Output the (X, Y) coordinate of the center of the cell containing the given text.  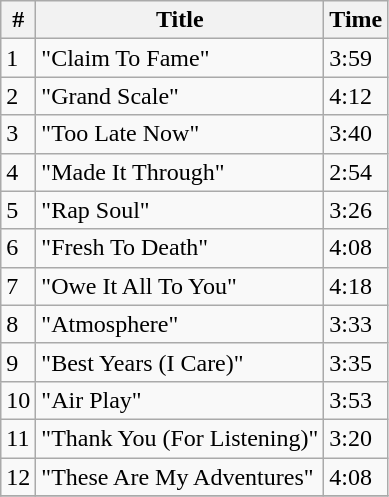
Time (356, 20)
"Too Late Now" (180, 134)
"Thank You (For Listening)" (180, 438)
"Fresh To Death" (180, 248)
11 (18, 438)
3:20 (356, 438)
8 (18, 324)
"Air Play" (180, 400)
4:18 (356, 286)
6 (18, 248)
"Claim To Fame" (180, 58)
# (18, 20)
9 (18, 362)
3:40 (356, 134)
3:26 (356, 210)
7 (18, 286)
3:33 (356, 324)
"Best Years (I Care)" (180, 362)
4:12 (356, 96)
"Grand Scale" (180, 96)
5 (18, 210)
"Made It Through" (180, 172)
"These Are My Adventures" (180, 477)
3 (18, 134)
Title (180, 20)
2:54 (356, 172)
4 (18, 172)
3:35 (356, 362)
12 (18, 477)
3:53 (356, 400)
1 (18, 58)
"Rap Soul" (180, 210)
3:59 (356, 58)
"Atmosphere" (180, 324)
2 (18, 96)
"Owe It All To You" (180, 286)
10 (18, 400)
